Search for the cell housing the specified text and yield its [x, y] center coordinate. 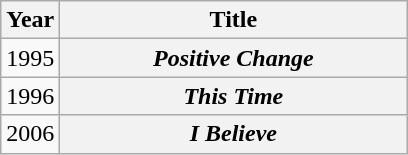
1996 [30, 96]
Year [30, 20]
Title [234, 20]
2006 [30, 134]
Positive Change [234, 58]
This Time [234, 96]
1995 [30, 58]
I Believe [234, 134]
